From the cell containing the given text, extract its center point as [X, Y] coordinate. 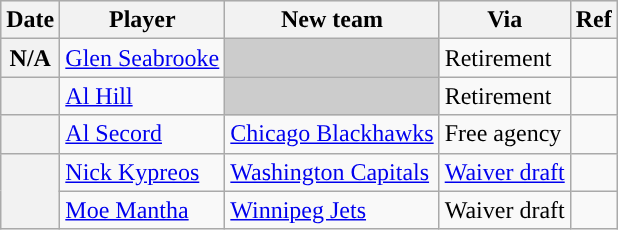
N/A [30, 58]
Via [504, 20]
Moe Mantha [142, 210]
Free agency [504, 134]
Glen Seabrooke [142, 58]
Chicago Blackhawks [332, 134]
Date [30, 20]
Ref [594, 20]
Al Secord [142, 134]
Nick Kypreos [142, 172]
Al Hill [142, 96]
Player [142, 20]
Washington Capitals [332, 172]
Winnipeg Jets [332, 210]
New team [332, 20]
